Return (x, y) of the center of cell containing provided text 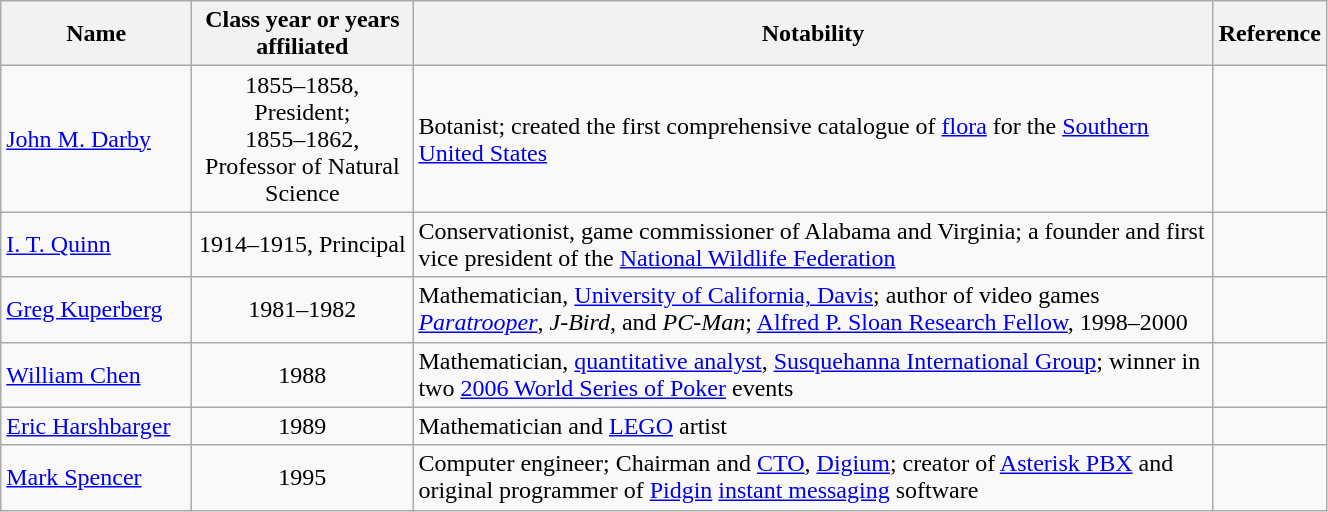
Mathematician, University of California, Davis; author of video games Paratrooper, J-Bird, and PC-Man; Alfred P. Sloan Research Fellow, 1998–2000 (813, 310)
Eric Harshbarger (96, 426)
Mathematician, quantitative analyst, Susquehanna International Group; winner in two 2006 World Series of Poker events (813, 374)
1995 (302, 478)
Mathematician and LEGO artist (813, 426)
Botanist; created the first comprehensive catalogue of flora for the Southern United States (813, 139)
Computer engineer; Chairman and CTO, Digium; creator of Asterisk PBX and original programmer of Pidgin instant messaging software (813, 478)
1989 (302, 426)
William Chen (96, 374)
Notability (813, 34)
John M. Darby (96, 139)
I. T. Quinn (96, 244)
Conservationist, game commissioner of Alabama and Virginia; a founder and first vice president of the National Wildlife Federation (813, 244)
Mark Spencer (96, 478)
1914–1915, Principal (302, 244)
1988 (302, 374)
Reference (1270, 34)
1981–1982 (302, 310)
Name (96, 34)
1855–1858, President;1855–1862, Professor of Natural Science (302, 139)
Class year or years affiliated (302, 34)
Greg Kuperberg (96, 310)
